Return (x, y) of the center of cell containing provided text 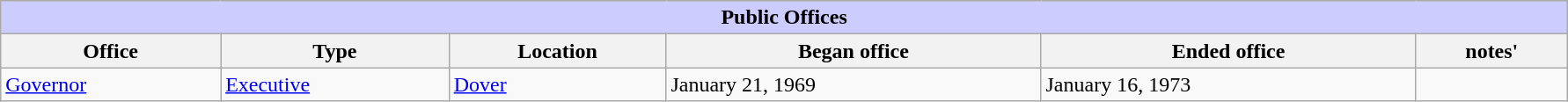
Began office (854, 51)
Location (558, 51)
Executive (335, 84)
January 16, 1973 (1228, 84)
Type (335, 51)
Office (111, 51)
Dover (558, 84)
January 21, 1969 (854, 84)
Ended office (1228, 51)
notes' (1491, 51)
Governor (111, 84)
Public Offices (785, 18)
